Scan for the cell matching the given text and deliver its (x, y) coordinate at center. 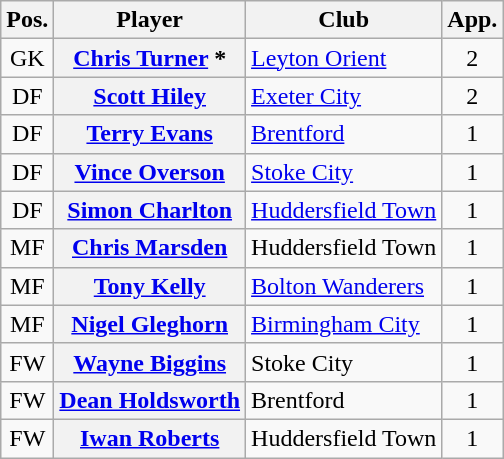
Iwan Roberts (150, 438)
Terry Evans (150, 134)
Wayne Biggins (150, 362)
Chris Marsden (150, 248)
Club (344, 20)
Simon Charlton (150, 210)
Birmingham City (344, 324)
Vince Overson (150, 172)
Player (150, 20)
App. (472, 20)
Scott Hiley (150, 96)
Bolton Wanderers (344, 286)
Dean Holdsworth (150, 400)
Chris Turner * (150, 58)
Exeter City (344, 96)
Nigel Gleghorn (150, 324)
GK (28, 58)
Leyton Orient (344, 58)
Pos. (28, 20)
Tony Kelly (150, 286)
